Extract the [X, Y] coordinate from the center of the cell holding the provided text.  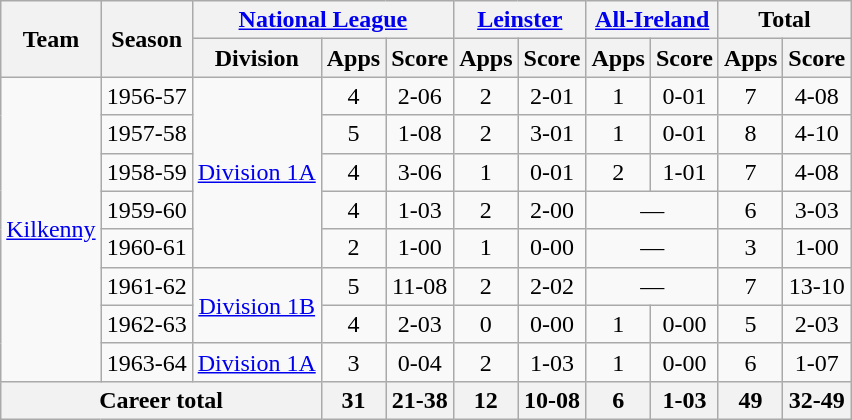
Total [784, 20]
1963-64 [146, 362]
0-04 [420, 362]
National League [322, 20]
3-03 [817, 210]
1957-58 [146, 134]
1-07 [817, 362]
49 [750, 400]
Season [146, 39]
All-Ireland [652, 20]
0 [486, 324]
1960-61 [146, 248]
8 [750, 134]
21-38 [420, 400]
Team [51, 39]
Division 1B [256, 305]
2-01 [552, 96]
3-01 [552, 134]
31 [353, 400]
12 [486, 400]
1958-59 [146, 172]
2-06 [420, 96]
Kilkenny [51, 229]
3-06 [420, 172]
2-00 [552, 210]
1959-60 [146, 210]
Leinster [520, 20]
1-01 [684, 172]
1956-57 [146, 96]
10-08 [552, 400]
4-10 [817, 134]
32-49 [817, 400]
1961-62 [146, 286]
13-10 [817, 286]
1-08 [420, 134]
Career total [162, 400]
2-02 [552, 286]
Division [256, 58]
11-08 [420, 286]
1962-63 [146, 324]
